Capture the cell that displays the provided text and extract its (X, Y) central coordinate. 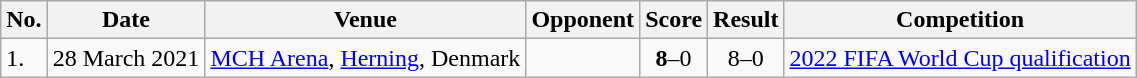
Score (674, 20)
1. (24, 58)
28 March 2021 (126, 58)
Result (746, 20)
No. (24, 20)
Opponent (583, 20)
Competition (960, 20)
MCH Arena, Herning, Denmark (366, 58)
Venue (366, 20)
Date (126, 20)
2022 FIFA World Cup qualification (960, 58)
